Pinpoint the cell where the given text exists, returning its (X, Y) midpoint coordinate. 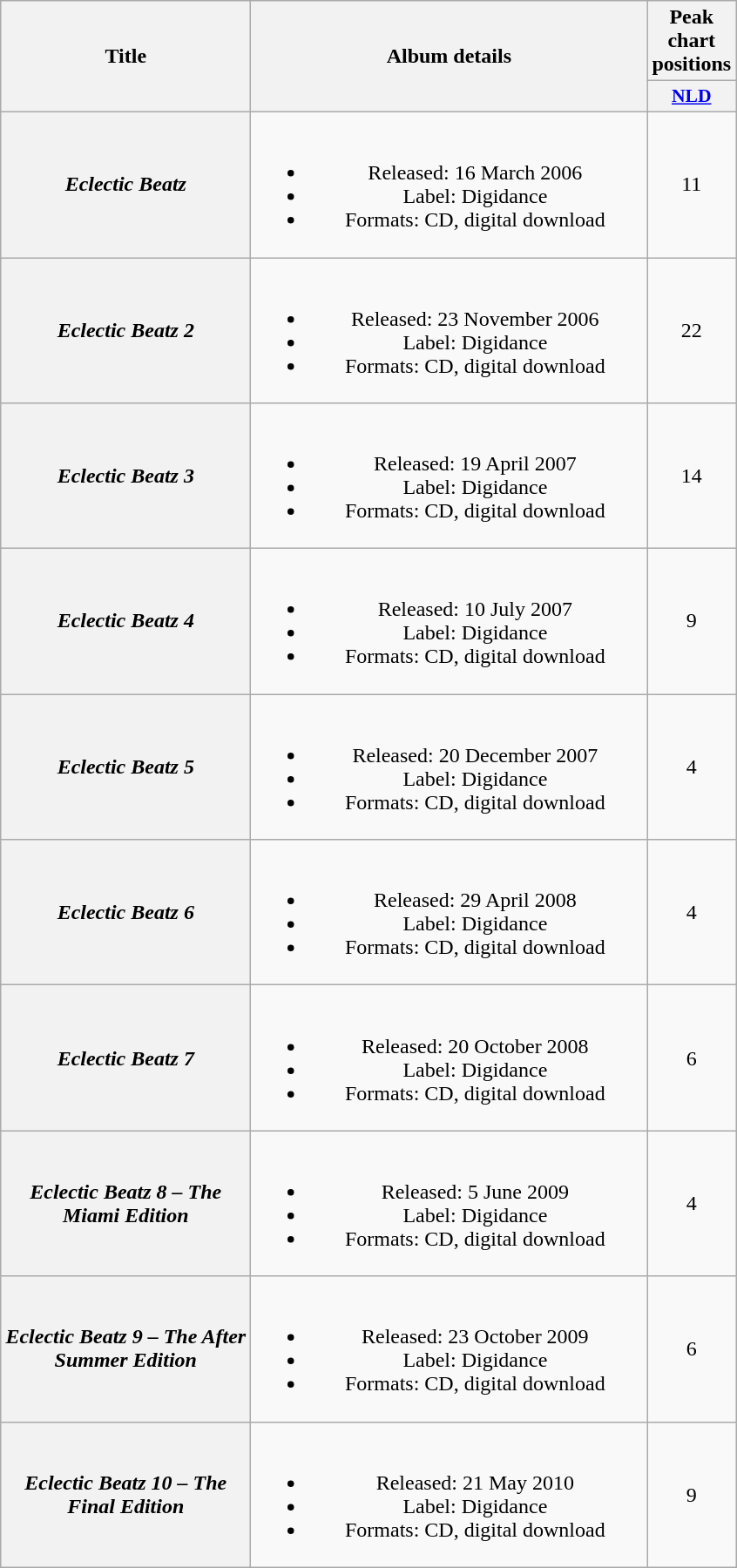
Eclectic Beatz (125, 185)
Eclectic Beatz 4 (125, 622)
Eclectic Beatz 8 – The Miami Edition (125, 1204)
Peak chart positions (692, 41)
22 (692, 331)
Eclectic Beatz 9 – The After Summer Edition (125, 1348)
14 (692, 476)
Eclectic Beatz 10 – The Final Edition (125, 1495)
Released: 23 October 2009Label: DigidanceFormats: CD, digital download (450, 1348)
Eclectic Beatz 3 (125, 476)
Eclectic Beatz 7 (125, 1058)
Released: 20 October 2008Label: DigidanceFormats: CD, digital download (450, 1058)
Eclectic Beatz 6 (125, 913)
Released: 23 November 2006Label: DigidanceFormats: CD, digital download (450, 331)
Eclectic Beatz 2 (125, 331)
Released: 10 July 2007Label: DigidanceFormats: CD, digital download (450, 622)
11 (692, 185)
Released: 20 December 2007Label: DigidanceFormats: CD, digital download (450, 767)
Released: 19 April 2007Label: DigidanceFormats: CD, digital download (450, 476)
Eclectic Beatz 5 (125, 767)
Released: 21 May 2010Label: DigidanceFormats: CD, digital download (450, 1495)
Released: 5 June 2009Label: DigidanceFormats: CD, digital download (450, 1204)
Album details (450, 57)
Released: 29 April 2008Label: DigidanceFormats: CD, digital download (450, 913)
NLD (692, 97)
Released: 16 March 2006Label: DigidanceFormats: CD, digital download (450, 185)
Title (125, 57)
